Capture the cell that displays the provided text and extract its [X, Y] central coordinate. 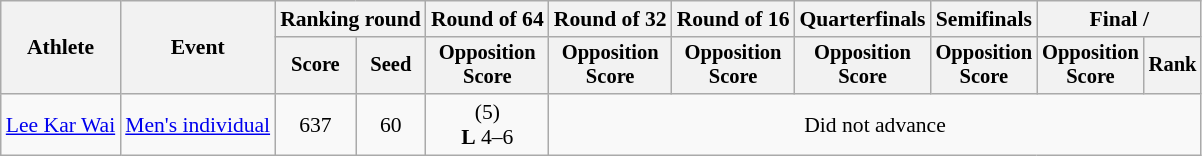
Seed [391, 66]
Event [198, 48]
Rank [1173, 66]
Athlete [60, 48]
Did not advance [876, 124]
Ranking round [350, 19]
637 [316, 124]
Quarterfinals [863, 19]
Round of 32 [610, 19]
Semifinals [984, 19]
Score [316, 66]
Round of 64 [488, 19]
Lee Kar Wai [60, 124]
Round of 16 [734, 19]
60 [391, 124]
Final / [1119, 19]
(5)L 4–6 [488, 124]
Men's individual [198, 124]
